For the text-containing cell, return its midpoint in [X, Y] coordinate format. 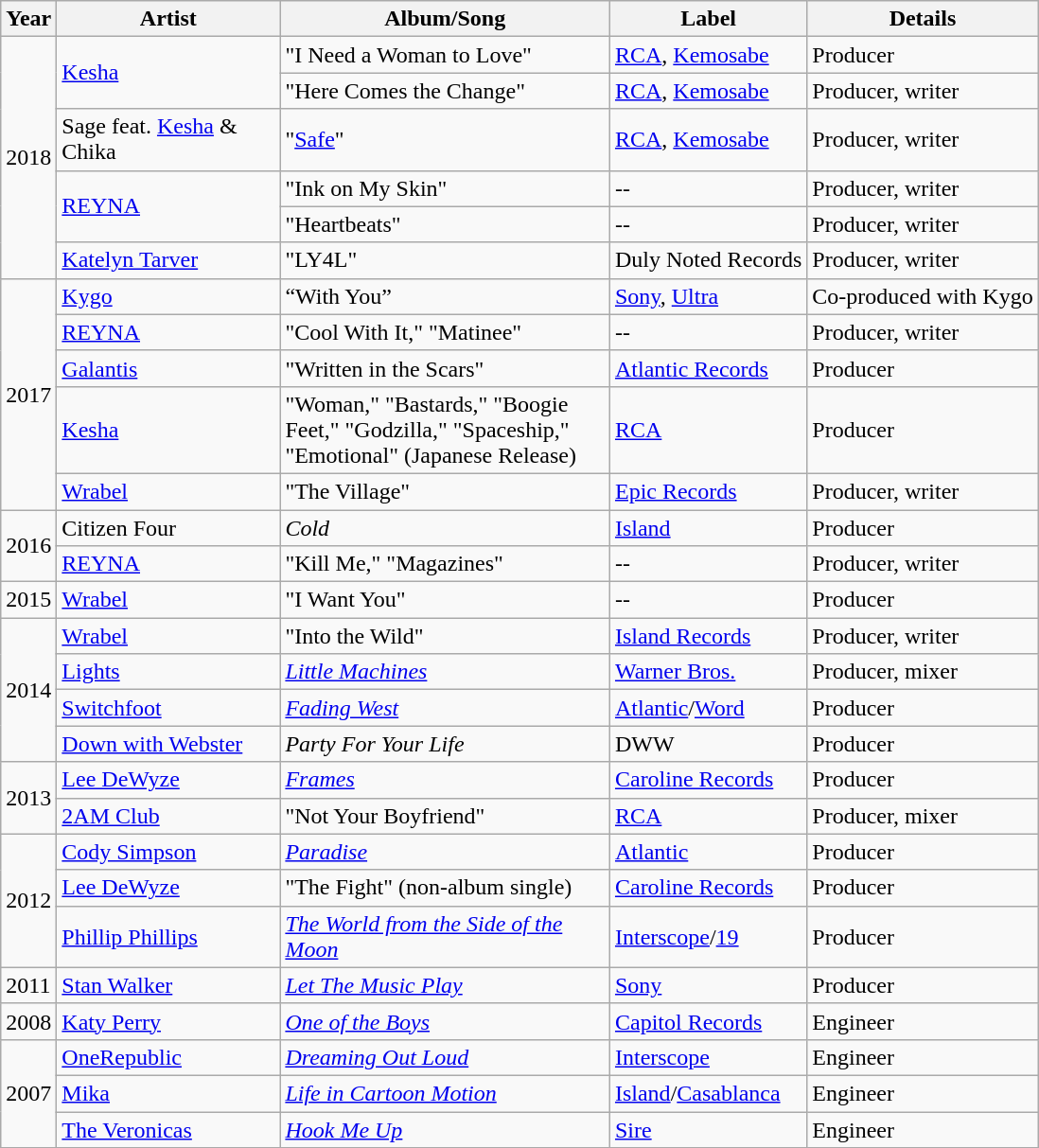
"LY4L" [445, 260]
Frames [445, 780]
Year [28, 19]
2011 [28, 985]
Little Machines [445, 672]
"Here Comes the Change" [445, 91]
The Veronicas [168, 1129]
2008 [28, 1021]
Capitol Records [708, 1021]
Cody Simpson [168, 852]
One of the Boys [445, 1021]
OneRepublic [168, 1057]
Atlantic [708, 852]
Details [923, 19]
Island/Casablanca [708, 1093]
Album/Song [445, 19]
Switchfoot [168, 708]
Hook Me Up [445, 1129]
Label [708, 19]
2013 [28, 798]
Sire [708, 1129]
2016 [28, 545]
The World from the Side of the Moon [445, 937]
2007 [28, 1093]
2014 [28, 690]
DWW [708, 744]
Dreaming Out Loud [445, 1057]
Sage feat. Kesha & Chika [168, 140]
Phillip Phillips [168, 937]
Duly Noted Records [708, 260]
Interscope/19 [708, 937]
Katy Perry [168, 1021]
Stan Walker [168, 985]
Fading West [445, 708]
"I Want You" [445, 600]
Cold [445, 527]
Party For Your Life [445, 744]
2018 [28, 157]
Interscope [708, 1057]
Paradise [445, 852]
"Safe" [445, 140]
2AM Club [168, 816]
"Into the Wild" [445, 636]
Co-produced with Kygo [923, 296]
Let The Music Play [445, 985]
2017 [28, 394]
Sony, Ultra [708, 296]
Down with Webster [168, 744]
"Not Your Boyfriend" [445, 816]
"I Need a Woman to Love" [445, 55]
Sony [708, 985]
"Kill Me," "Magazines" [445, 564]
"The Village" [445, 491]
"Ink on My Skin" [445, 188]
Atlantic Records [708, 368]
"Cool With It," "Matinee" [445, 332]
Island [708, 527]
Kygo [168, 296]
Island Records [708, 636]
Epic Records [708, 491]
Citizen Four [168, 527]
2015 [28, 600]
2012 [28, 901]
Atlantic/Word [708, 708]
“With You” [445, 296]
"Woman," "Bastards," "Boogie Feet," "Godzilla," "Spaceship," "Emotional" (Japanese Release) [445, 430]
"The Fight" (non-album single) [445, 888]
Mika [168, 1093]
"Heartbeats" [445, 224]
"Written in the Scars" [445, 368]
Katelyn Tarver [168, 260]
Galantis [168, 368]
Lights [168, 672]
Artist [168, 19]
Life in Cartoon Motion [445, 1093]
Warner Bros. [708, 672]
